Locate the cell with the specified text and output its [x, y] center coordinate. 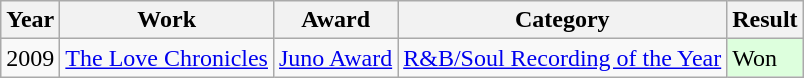
The Love Chronicles [167, 58]
2009 [30, 58]
Juno Award [335, 58]
Result [765, 20]
Year [30, 20]
Category [562, 20]
Award [335, 20]
R&B/Soul Recording of the Year [562, 58]
Won [765, 58]
Work [167, 20]
